Detect which cell encompasses the target text, then output its [X, Y] center coordinate. 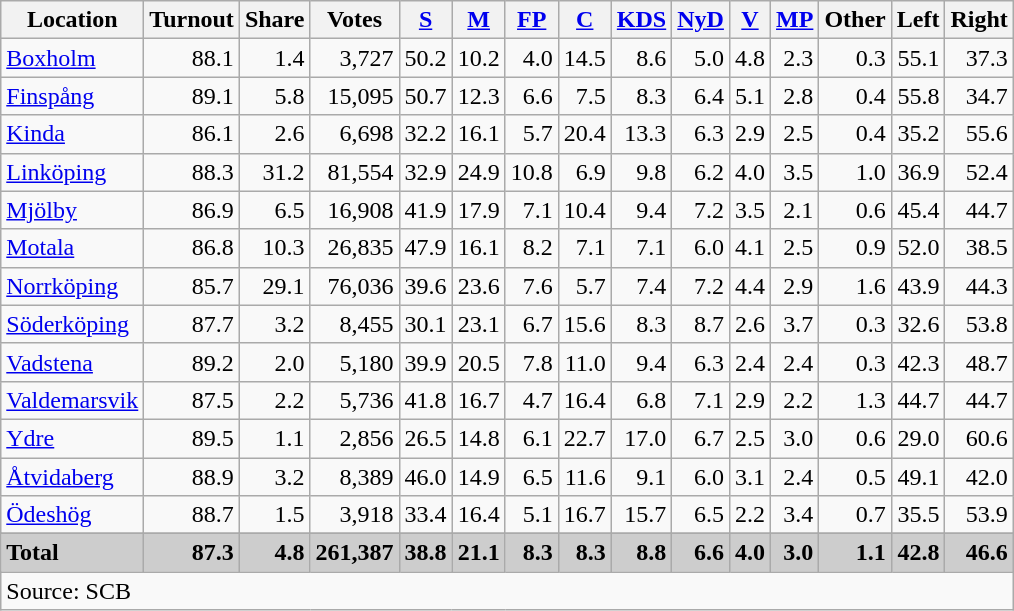
14.9 [478, 477]
55.1 [918, 58]
36.9 [918, 172]
Share [274, 20]
42.0 [979, 477]
8.6 [641, 58]
46.6 [979, 553]
47.9 [426, 248]
Norrköping [72, 286]
8,455 [354, 324]
C [584, 20]
1.0 [855, 172]
15.7 [641, 515]
26,835 [354, 248]
52.0 [918, 248]
21.1 [478, 553]
39.6 [426, 286]
44.3 [979, 286]
0.9 [855, 248]
38.8 [426, 553]
Åtvidaberg [72, 477]
37.3 [979, 58]
88.9 [192, 477]
12.3 [478, 96]
Other [855, 20]
4.1 [750, 248]
55.6 [979, 134]
3,727 [354, 58]
35.5 [918, 515]
Location [72, 20]
Ydre [72, 438]
2,856 [354, 438]
15.6 [584, 324]
39.9 [426, 362]
2.3 [795, 58]
6.2 [701, 172]
86.9 [192, 210]
88.3 [192, 172]
60.6 [979, 438]
5,736 [354, 400]
4.7 [532, 400]
24.9 [478, 172]
5,180 [354, 362]
87.5 [192, 400]
17.9 [478, 210]
29.1 [274, 286]
87.3 [192, 553]
43.9 [918, 286]
45.4 [918, 210]
49.1 [918, 477]
53.8 [979, 324]
Finspång [72, 96]
8.2 [532, 248]
Left [918, 20]
V [750, 20]
42.3 [918, 362]
31.2 [274, 172]
14.5 [584, 58]
88.7 [192, 515]
11.0 [584, 362]
88.1 [192, 58]
76,036 [354, 286]
2.8 [795, 96]
46.0 [426, 477]
0.5 [855, 477]
Source: SCB [508, 591]
3.7 [795, 324]
MP [795, 20]
30.1 [426, 324]
9.8 [641, 172]
3.1 [750, 477]
8.7 [701, 324]
29.0 [918, 438]
Votes [354, 20]
17.0 [641, 438]
1.4 [274, 58]
11.6 [584, 477]
23.1 [478, 324]
1.6 [855, 286]
89.2 [192, 362]
2.1 [795, 210]
NyD [701, 20]
Boxholm [72, 58]
50.2 [426, 58]
15,095 [354, 96]
Total [72, 553]
FP [532, 20]
50.7 [426, 96]
4.4 [750, 286]
9.1 [641, 477]
32.6 [918, 324]
Turnout [192, 20]
53.9 [979, 515]
89.5 [192, 438]
10.8 [532, 172]
Right [979, 20]
32.9 [426, 172]
87.7 [192, 324]
0.7 [855, 515]
Valdemarsvik [72, 400]
32.2 [426, 134]
3.4 [795, 515]
6.1 [532, 438]
1.5 [274, 515]
38.5 [979, 248]
26.5 [426, 438]
33.4 [426, 515]
55.8 [918, 96]
Kinda [72, 134]
1.3 [855, 400]
261,387 [354, 553]
5.8 [274, 96]
34.7 [979, 96]
7.5 [584, 96]
16,908 [354, 210]
41.9 [426, 210]
Mjölby [72, 210]
7.6 [532, 286]
6.8 [641, 400]
Vadstena [72, 362]
48.7 [979, 362]
Linköping [72, 172]
35.2 [918, 134]
3,918 [354, 515]
52.4 [979, 172]
89.1 [192, 96]
81,554 [354, 172]
2.0 [274, 362]
86.1 [192, 134]
14.8 [478, 438]
8.8 [641, 553]
10.4 [584, 210]
Ödeshög [72, 515]
41.8 [426, 400]
5.0 [701, 58]
KDS [641, 20]
20.5 [478, 362]
Motala [72, 248]
85.7 [192, 286]
13.3 [641, 134]
Söderköping [72, 324]
22.7 [584, 438]
10.2 [478, 58]
7.4 [641, 286]
10.3 [274, 248]
6.4 [701, 96]
8,389 [354, 477]
6,698 [354, 134]
6.9 [584, 172]
7.8 [532, 362]
20.4 [584, 134]
M [478, 20]
23.6 [478, 286]
S [426, 20]
86.8 [192, 248]
42.8 [918, 553]
